Detect which cell encompasses the target text, then output its [x, y] center coordinate. 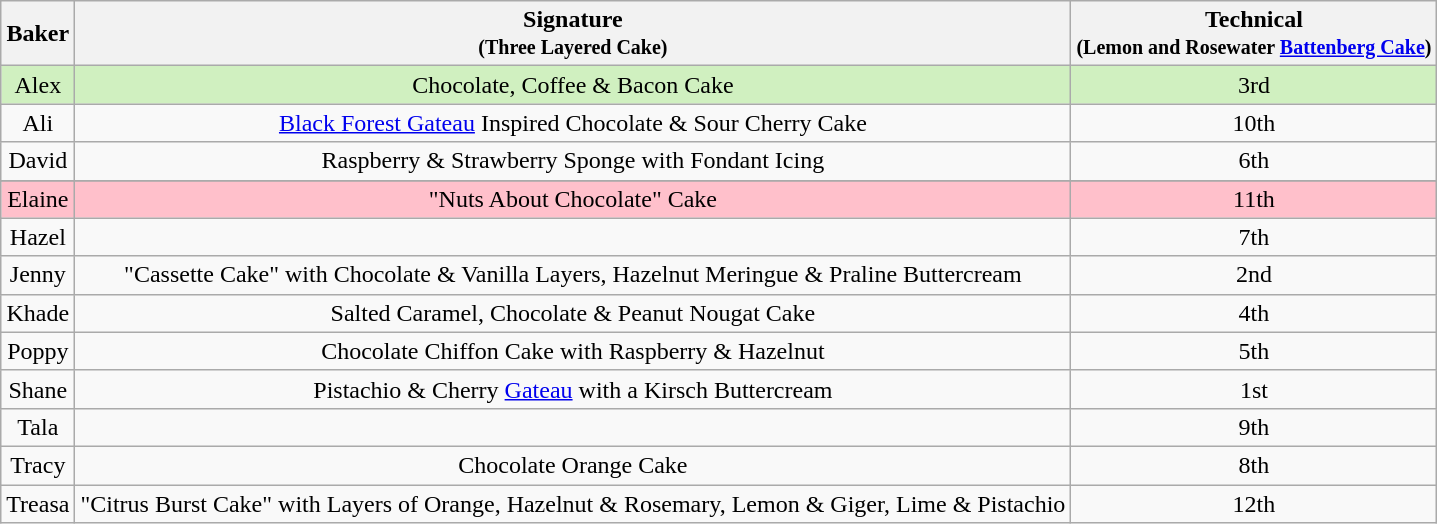
Salted Caramel, Chocolate & Peanut Nougat Cake [573, 313]
Tracy [38, 465]
Pistachio & Cherry Gateau with a Kirsch Buttercream [573, 389]
Baker [38, 34]
Black Forest Gateau Inspired Chocolate & Sour Cherry Cake [573, 123]
3rd [1254, 85]
Chocolate Orange Cake [573, 465]
Alex [38, 85]
"Cassette Cake" with Chocolate & Vanilla Layers, Hazelnut Meringue & Praline Buttercream [573, 275]
Chocolate, Coffee & Bacon Cake [573, 85]
"Citrus Burst Cake" with Layers of Orange, Hazelnut & Rosemary, Lemon & Giger, Lime & Pistachio [573, 503]
5th [1254, 351]
4th [1254, 313]
10th [1254, 123]
Chocolate Chiffon Cake with Raspberry & Hazelnut [573, 351]
Shane [38, 389]
"Nuts About Chocolate" Cake [573, 199]
Hazel [38, 237]
Tala [38, 427]
Technical(Lemon and Rosewater Battenberg Cake) [1254, 34]
9th [1254, 427]
6th [1254, 161]
8th [1254, 465]
Treasa [38, 503]
Raspberry & Strawberry Sponge with Fondant Icing [573, 161]
Khade [38, 313]
12th [1254, 503]
Elaine [38, 199]
2nd [1254, 275]
1st [1254, 389]
Signature(Three Layered Cake) [573, 34]
Poppy [38, 351]
Jenny [38, 275]
11th [1254, 199]
David [38, 161]
7th [1254, 237]
Ali [38, 123]
